Scan for the cell matching the given text and deliver its [x, y] coordinate at center. 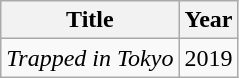
Year [208, 20]
2019 [208, 58]
Title [90, 20]
Trapped in Tokyo [90, 58]
